Capture the cell that displays the provided text and extract its (x, y) central coordinate. 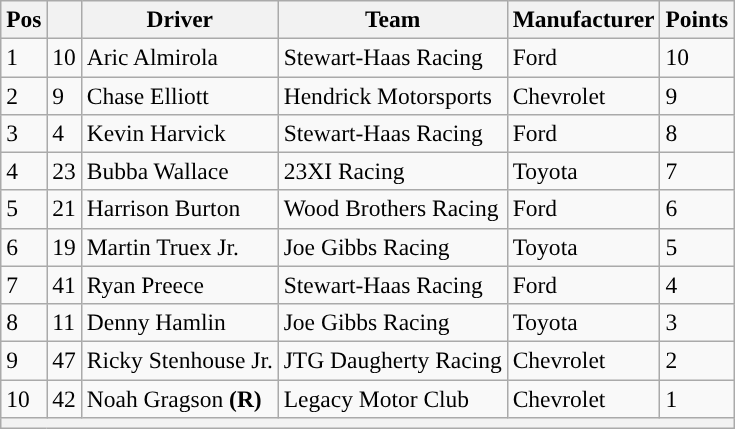
23 (64, 171)
Manufacturer (584, 19)
11 (64, 322)
41 (64, 285)
Noah Gragson (R) (180, 398)
19 (64, 247)
Bubba Wallace (180, 171)
Denny Hamlin (180, 322)
21 (64, 209)
Martin Truex Jr. (180, 247)
Driver (180, 19)
Team (392, 19)
Ricky Stenhouse Jr. (180, 360)
JTG Daugherty Racing (392, 360)
Pos (24, 19)
Kevin Harvick (180, 133)
42 (64, 398)
Ryan Preece (180, 285)
Harrison Burton (180, 209)
Hendrick Motorsports (392, 95)
23XI Racing (392, 171)
Wood Brothers Racing (392, 209)
Points (697, 19)
Legacy Motor Club (392, 398)
Chase Elliott (180, 95)
47 (64, 360)
Aric Almirola (180, 57)
